Search for the cell housing the specified text and yield its [X, Y] center coordinate. 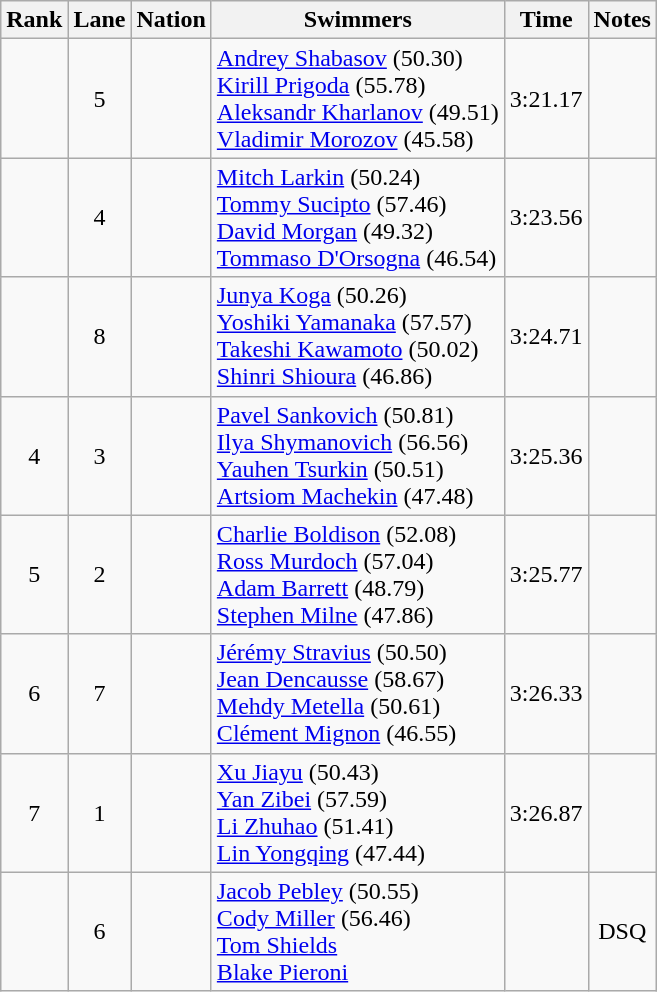
Jérémy Stravius (50.50)Jean Dencausse (58.67)Mehdy Metella (50.61)Clément Mignon (46.55) [358, 694]
3:25.77 [546, 574]
3:26.33 [546, 694]
Xu Jiayu (50.43)Yan Zibei (57.59)Li Zhuhao (51.41)Lin Yongqing (47.44) [358, 812]
Nation [171, 20]
3:23.56 [546, 218]
Charlie Boldison (52.08)Ross Murdoch (57.04)Adam Barrett (48.79)Stephen Milne (47.86) [358, 574]
Rank [34, 20]
1 [100, 812]
Lane [100, 20]
Swimmers [358, 20]
3:25.36 [546, 456]
3 [100, 456]
3:24.71 [546, 336]
8 [100, 336]
Mitch Larkin (50.24)Tommy Sucipto (57.46)David Morgan (49.32)Tommaso D'Orsogna (46.54) [358, 218]
Jacob Pebley (50.55)Cody Miller (56.46)Tom ShieldsBlake Pieroni [358, 932]
2 [100, 574]
Notes [622, 20]
Junya Koga (50.26)Yoshiki Yamanaka (57.57)Takeshi Kawamoto (50.02)Shinri Shioura (46.86) [358, 336]
Andrey Shabasov (50.30)Kirill Prigoda (55.78)Aleksandr Kharlanov (49.51)Vladimir Morozov (45.58) [358, 98]
3:21.17 [546, 98]
DSQ [622, 932]
Pavel Sankovich (50.81)Ilya Shymanovich (56.56)Yauhen Tsurkin (50.51)Artsiom Machekin (47.48) [358, 456]
Time [546, 20]
3:26.87 [546, 812]
